For the text-containing cell, return its midpoint in (x, y) coordinate format. 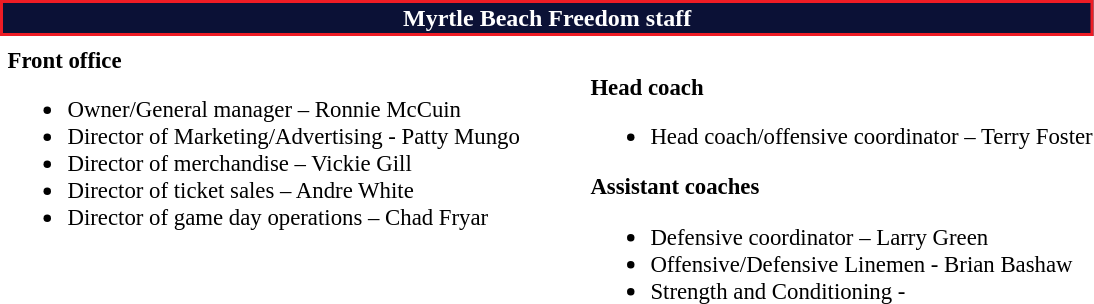
Myrtle Beach Freedom staff (547, 18)
